Provide the (X, Y) coordinate of the cell's center where the given text is located.  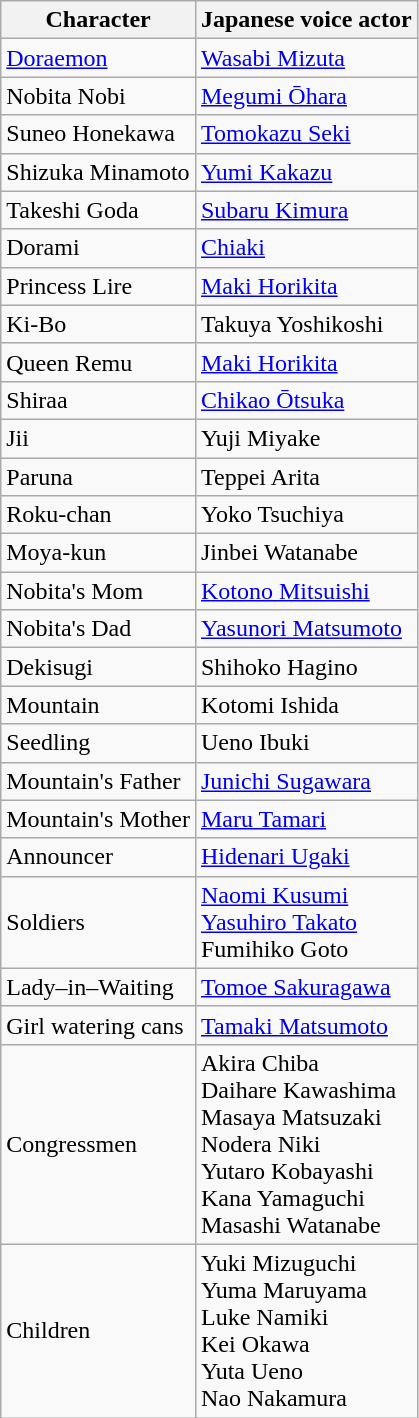
Mountain's Mother (98, 819)
Chikao Ōtsuka (306, 400)
Yoko Tsuchiya (306, 515)
Mountain (98, 705)
Yuji Miyake (306, 438)
Yumi Kakazu (306, 172)
Shiraa (98, 400)
Dorami (98, 248)
Hidenari Ugaki (306, 857)
Shihoko Hagino (306, 667)
Maru Tamari (306, 819)
Akira ChibaDaihare KawashimaMasaya MatsuzakiNodera NikiYutaro KobayashiKana YamaguchiMasashi Watanabe (306, 1144)
Children (98, 1330)
Soldiers (98, 922)
Kotomi Ishida (306, 705)
Junichi Sugawara (306, 781)
Takeshi Goda (98, 210)
Dekisugi (98, 667)
Tomoe Sakuragawa (306, 987)
Mountain's Father (98, 781)
Paruna (98, 477)
Yuki MizuguchiYuma MaruyamaLuke NamikiKei OkawaYuta UenoNao Nakamura (306, 1330)
Congressmen (98, 1144)
Doraemon (98, 58)
Subaru Kimura (306, 210)
Roku-chan (98, 515)
Wasabi Mizuta (306, 58)
Kotono Mitsuishi (306, 591)
Suneo Honekawa (98, 134)
Queen Remu (98, 362)
Seedling (98, 743)
Nobita's Dad (98, 629)
Character (98, 20)
Japanese voice actor (306, 20)
Jinbei Watanabe (306, 553)
Nobita Nobi (98, 96)
Jii (98, 438)
Tomokazu Seki (306, 134)
Moya-kun (98, 553)
Girl watering cans (98, 1025)
Nobita's Mom (98, 591)
Princess Lire (98, 286)
Megumi Ōhara (306, 96)
Chiaki (306, 248)
Takuya Yoshikoshi (306, 324)
Lady–in–Waiting (98, 987)
Tamaki Matsumoto (306, 1025)
Announcer (98, 857)
Naomi KusumiYasuhiro TakatoFumihiko Goto (306, 922)
Shizuka Minamoto (98, 172)
Ueno Ibuki (306, 743)
Yasunori Matsumoto (306, 629)
Ki-Bo (98, 324)
Teppei Arita (306, 477)
